Scan for the cell matching the given text and deliver its [x, y] coordinate at center. 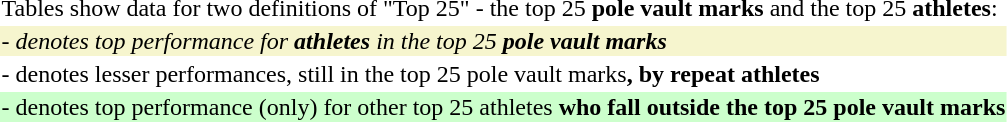
- denotes top performance for athletes in the top 25 pole vault marks [504, 41]
- denotes top performance (only) for other top 25 athletes who fall outside the top 25 pole vault marks [504, 107]
- denotes lesser performances, still in the top 25 pole vault marks, by repeat athletes [504, 74]
